Capture the cell that displays the provided text and extract its [X, Y] central coordinate. 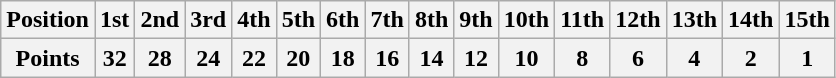
20 [298, 58]
22 [254, 58]
24 [208, 58]
2 [751, 58]
13th [694, 20]
Points [48, 58]
4th [254, 20]
6th [343, 20]
8 [582, 58]
10 [526, 58]
1 [807, 58]
11th [582, 20]
16 [387, 58]
15th [807, 20]
5th [298, 20]
12th [638, 20]
7th [387, 20]
6 [638, 58]
3rd [208, 20]
2nd [160, 20]
14th [751, 20]
32 [114, 58]
9th [476, 20]
18 [343, 58]
1st [114, 20]
28 [160, 58]
4 [694, 58]
10th [526, 20]
14 [431, 58]
8th [431, 20]
Position [48, 20]
12 [476, 58]
